Determine the [X, Y] coordinate at the center of the cell enclosing the given text.  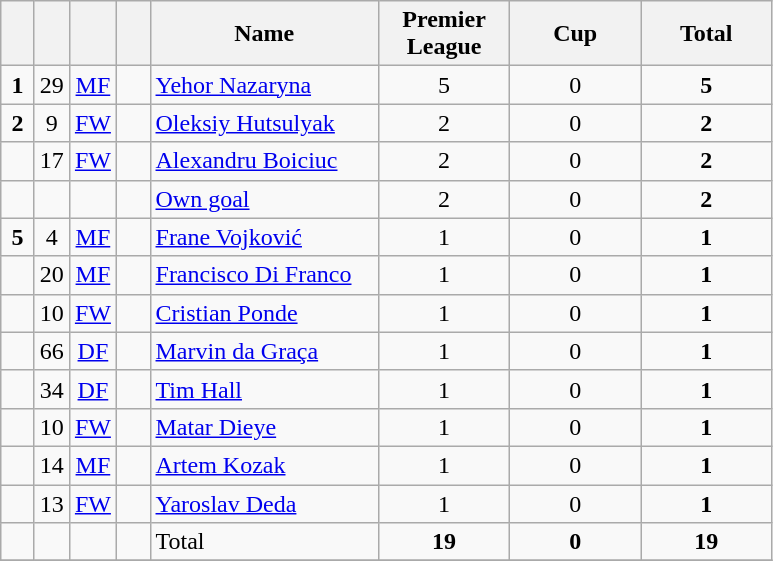
14 [52, 465]
20 [52, 275]
17 [52, 161]
Tim Hall [264, 389]
9 [52, 123]
Cristian Ponde [264, 313]
Name [264, 34]
Premier League [444, 34]
29 [52, 85]
66 [52, 351]
Francisco Di Franco [264, 275]
Yaroslav Deda [264, 503]
Yehor Nazaryna [264, 85]
Matar Dieye [264, 427]
Own goal [264, 199]
Cup [576, 34]
Artem Kozak [264, 465]
Marvin da Graça [264, 351]
34 [52, 389]
Alexandru Boiciuc [264, 161]
Frane Vojković [264, 237]
13 [52, 503]
Oleksiy Hutsulyak [264, 123]
4 [52, 237]
